Search for the cell housing the specified text and yield its [X, Y] center coordinate. 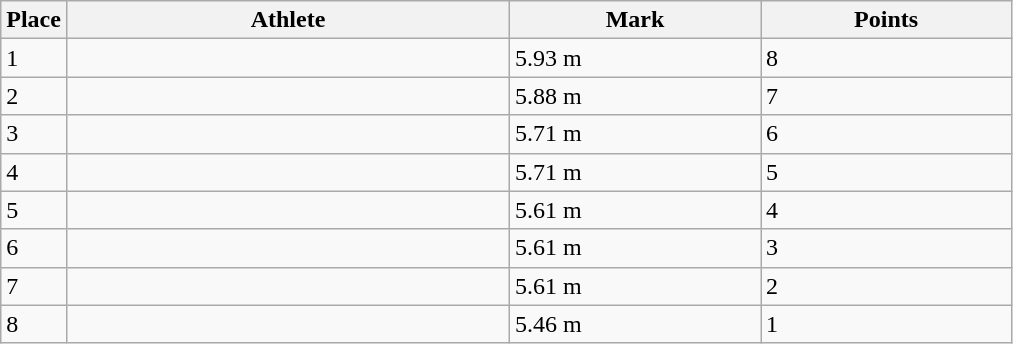
Athlete [288, 20]
Mark [636, 20]
5.46 m [636, 324]
Place [34, 20]
5.88 m [636, 96]
5.93 m [636, 58]
Points [886, 20]
